Locate the cell with the specified text and output its (X, Y) center coordinate. 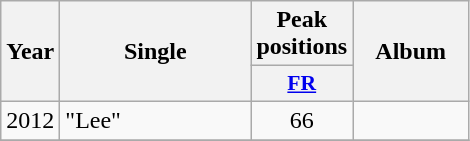
Year (30, 52)
Album (411, 52)
Single (156, 52)
"Lee" (156, 120)
Peak positions (302, 34)
66 (302, 120)
FR (302, 84)
2012 (30, 120)
